Pinpoint the cell where the given text exists, returning its [x, y] midpoint coordinate. 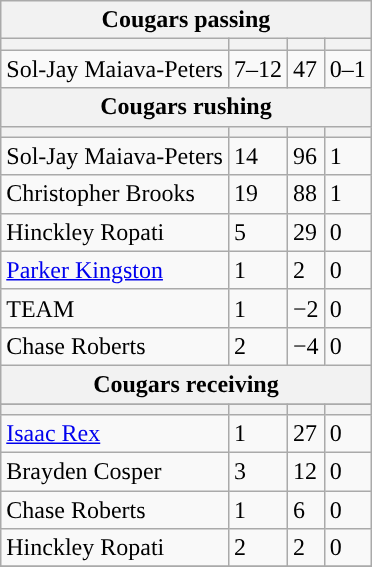
0–1 [348, 69]
29 [306, 232]
TEAM [115, 308]
47 [306, 69]
3 [258, 472]
Parker Kingston [115, 270]
Cougars passing [186, 20]
−4 [306, 346]
Brayden Cosper [115, 472]
Isaac Rex [115, 434]
Cougars receiving [186, 384]
12 [306, 472]
Cougars rushing [186, 107]
Christopher Brooks [115, 194]
27 [306, 434]
5 [258, 232]
−2 [306, 308]
96 [306, 156]
6 [306, 510]
14 [258, 156]
7–12 [258, 69]
88 [306, 194]
19 [258, 194]
